Extract the [x, y] coordinate from the center of the cell holding the provided text.  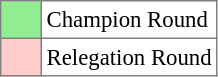
Relegation Round [129, 57]
Champion Round [129, 20]
